Capture the cell that displays the provided text and extract its [X, Y] central coordinate. 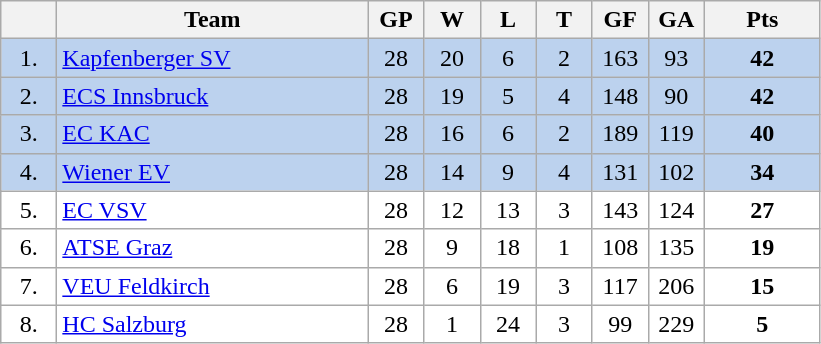
7. [29, 286]
148 [620, 96]
Team [212, 20]
20 [452, 58]
5. [29, 210]
Pts [762, 20]
1. [29, 58]
13 [508, 210]
W [452, 20]
229 [676, 324]
131 [620, 172]
108 [620, 248]
Wiener EV [212, 172]
3. [29, 134]
90 [676, 96]
99 [620, 324]
EC KAC [212, 134]
143 [620, 210]
14 [452, 172]
ECS Innsbruck [212, 96]
2. [29, 96]
119 [676, 134]
117 [620, 286]
HC Salzburg [212, 324]
135 [676, 248]
12 [452, 210]
40 [762, 134]
4. [29, 172]
18 [508, 248]
206 [676, 286]
124 [676, 210]
T [564, 20]
EC VSV [212, 210]
16 [452, 134]
ATSE Graz [212, 248]
163 [620, 58]
102 [676, 172]
VEU Feldkirch [212, 286]
GP [396, 20]
24 [508, 324]
189 [620, 134]
GA [676, 20]
L [508, 20]
8. [29, 324]
Kapfenberger SV [212, 58]
93 [676, 58]
34 [762, 172]
6. [29, 248]
GF [620, 20]
27 [762, 210]
15 [762, 286]
